Pinpoint the cell where the given text exists, returning its [X, Y] midpoint coordinate. 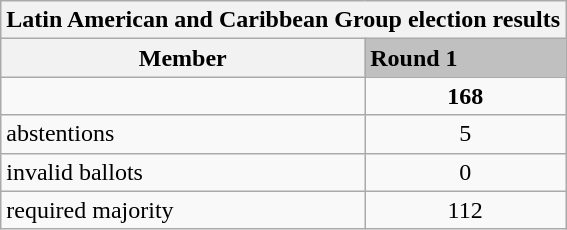
0 [466, 172]
168 [466, 96]
abstentions [183, 134]
112 [466, 210]
Round 1 [466, 58]
Latin American and Caribbean Group election results [284, 20]
5 [466, 134]
Member [183, 58]
required majority [183, 210]
invalid ballots [183, 172]
